Detect which cell encompasses the target text, then output its (X, Y) center coordinate. 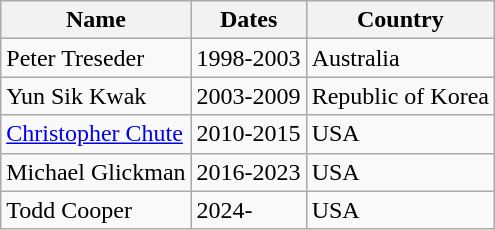
2010-2015 (248, 134)
2016-2023 (248, 172)
1998-2003 (248, 58)
Todd Cooper (96, 210)
2024- (248, 210)
Christopher Chute (96, 134)
Yun Sik Kwak (96, 96)
Name (96, 20)
Australia (400, 58)
Michael Glickman (96, 172)
Peter Treseder (96, 58)
Republic of Korea (400, 96)
Dates (248, 20)
Country (400, 20)
2003-2009 (248, 96)
